Locate the cell with the specified text and output its (X, Y) center coordinate. 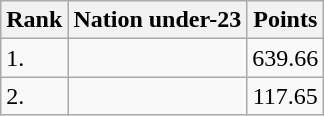
117.65 (286, 96)
Rank (34, 20)
1. (34, 58)
2. (34, 96)
Nation under-23 (158, 20)
639.66 (286, 58)
Points (286, 20)
